For the text-containing cell, return its midpoint in (x, y) coordinate format. 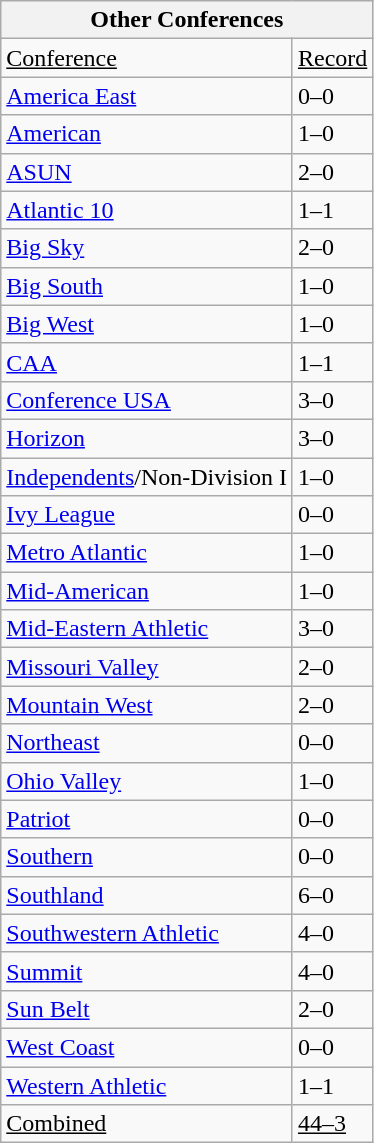
Patriot (147, 819)
CAA (147, 362)
Independents/Non-Division I (147, 477)
ASUN (147, 172)
44–3 (332, 1124)
Combined (147, 1124)
American (147, 134)
Big South (147, 286)
6–0 (332, 895)
West Coast (147, 1047)
Ohio Valley (147, 781)
Mountain West (147, 705)
Mid-Eastern Athletic (147, 629)
Other Conferences (187, 20)
Horizon (147, 438)
Ivy League (147, 515)
Southwestern Athletic (147, 933)
Conference USA (147, 400)
America East (147, 96)
Conference (147, 58)
Metro Atlantic (147, 553)
Southland (147, 895)
Northeast (147, 743)
Mid-American (147, 591)
Southern (147, 857)
Western Athletic (147, 1085)
Big West (147, 324)
Missouri Valley (147, 667)
Atlantic 10 (147, 210)
Record (332, 58)
Summit (147, 971)
Big Sky (147, 248)
Sun Belt (147, 1009)
